Pinpoint the cell where the given text exists, returning its [X, Y] midpoint coordinate. 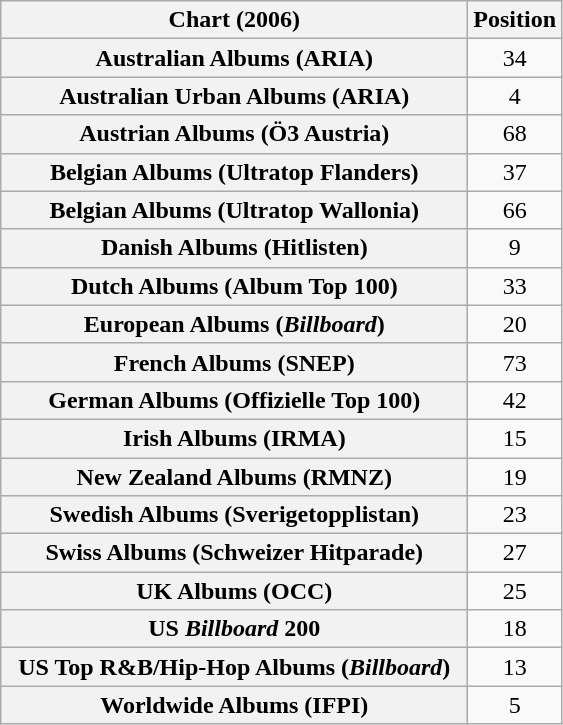
19 [515, 477]
Australian Albums (ARIA) [234, 58]
Worldwide Albums (IFPI) [234, 705]
25 [515, 591]
European Albums (Billboard) [234, 324]
15 [515, 438]
Swiss Albums (Schweizer Hitparade) [234, 553]
Chart (2006) [234, 20]
Irish Albums (IRMA) [234, 438]
23 [515, 515]
US Billboard 200 [234, 629]
5 [515, 705]
Dutch Albums (Album Top 100) [234, 286]
27 [515, 553]
Belgian Albums (Ultratop Flanders) [234, 172]
Swedish Albums (Sverigetopplistan) [234, 515]
New Zealand Albums (RMNZ) [234, 477]
37 [515, 172]
4 [515, 96]
German Albums (Offizielle Top 100) [234, 400]
73 [515, 362]
42 [515, 400]
US Top R&B/Hip-Hop Albums (Billboard) [234, 667]
French Albums (SNEP) [234, 362]
33 [515, 286]
34 [515, 58]
Danish Albums (Hitlisten) [234, 248]
9 [515, 248]
66 [515, 210]
13 [515, 667]
18 [515, 629]
UK Albums (OCC) [234, 591]
20 [515, 324]
68 [515, 134]
Australian Urban Albums (ARIA) [234, 96]
Position [515, 20]
Belgian Albums (Ultratop Wallonia) [234, 210]
Austrian Albums (Ö3 Austria) [234, 134]
